Locate the cell with the specified text and output its (x, y) center coordinate. 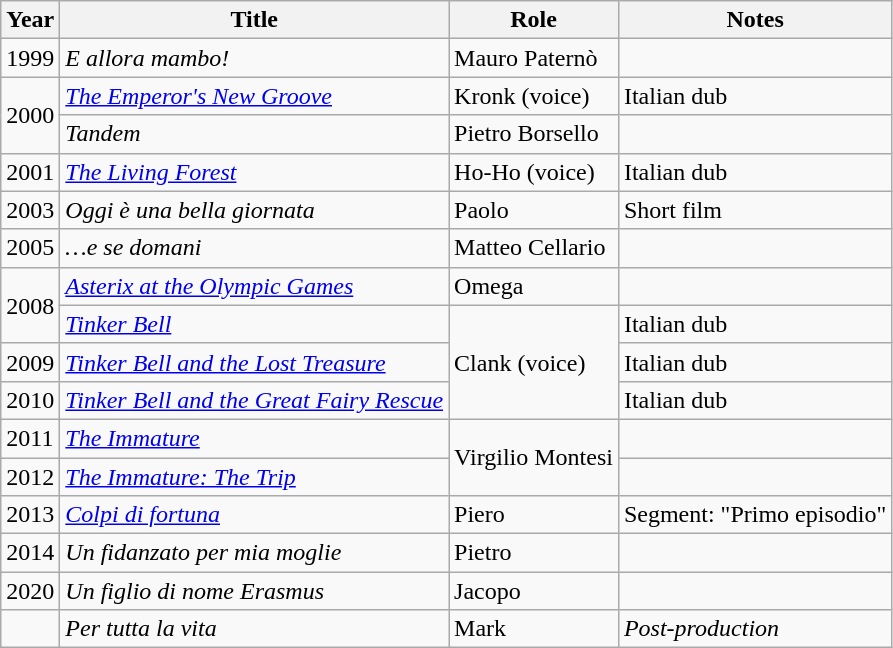
Per tutta la vita (254, 629)
The Emperor's New Groove (254, 96)
Year (30, 20)
Clank (voice) (534, 362)
Pietro (534, 553)
2009 (30, 362)
The Living Forest (254, 172)
Title (254, 20)
The Immature: The Trip (254, 477)
Matteo Cellario (534, 248)
Tinker Bell and the Great Fairy Rescue (254, 400)
Un figlio di nome Erasmus (254, 591)
Pietro Borsello (534, 134)
E allora mambo! (254, 58)
2013 (30, 515)
2011 (30, 438)
1999 (30, 58)
2001 (30, 172)
2000 (30, 115)
Paolo (534, 210)
Notes (754, 20)
Un fidanzato per mia moglie (254, 553)
Kronk (voice) (534, 96)
Mark (534, 629)
Ho-Ho (voice) (534, 172)
2005 (30, 248)
Oggi è una bella giornata (254, 210)
Tinker Bell and the Lost Treasure (254, 362)
Omega (534, 286)
The Immature (254, 438)
Tinker Bell (254, 324)
…e se domani (254, 248)
2003 (30, 210)
2014 (30, 553)
Jacopo (534, 591)
Tandem (254, 134)
Asterix at the Olympic Games (254, 286)
Virgilio Montesi (534, 457)
Segment: "Primo episodio" (754, 515)
Mauro Paternò (534, 58)
Piero (534, 515)
2012 (30, 477)
Role (534, 20)
Colpi di fortuna (254, 515)
2010 (30, 400)
2008 (30, 305)
2020 (30, 591)
Short film (754, 210)
Post-production (754, 629)
